Provide the [x, y] coordinate of the cell's center where the given text is located.  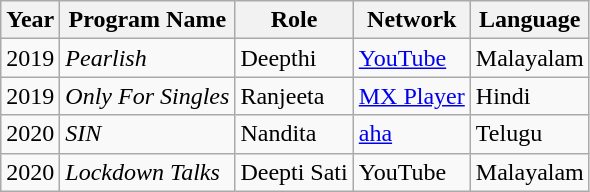
SIN [148, 134]
Lockdown Talks [148, 172]
Nandita [294, 134]
Only For Singles [148, 96]
Network [412, 20]
Ranjeeta [294, 96]
Program Name [148, 20]
MX Player [412, 96]
Deepti Sati [294, 172]
Role [294, 20]
Hindi [530, 96]
Telugu [530, 134]
aha [412, 134]
Pearlish [148, 58]
Deepthi [294, 58]
Language [530, 20]
Year [30, 20]
